Identify which cell holds the provided text, then report its [x, y] central coordinate. 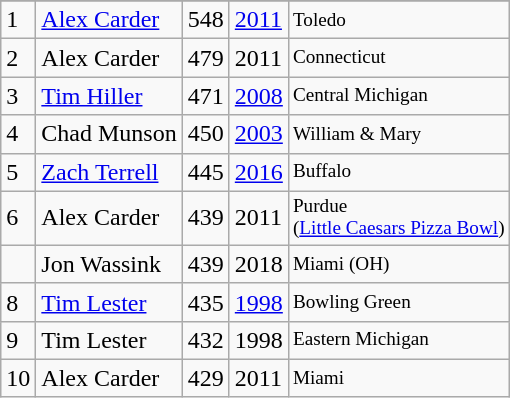
471 [206, 96]
435 [206, 302]
2018 [258, 264]
548 [206, 20]
2 [18, 58]
Bowling Green [398, 302]
2003 [258, 134]
479 [206, 58]
432 [206, 340]
6 [18, 218]
Miami (OH) [398, 264]
Central Michigan [398, 96]
10 [18, 378]
Toledo [398, 20]
William & Mary [398, 134]
2008 [258, 96]
8 [18, 302]
Purdue(Little Caesars Pizza Bowl) [398, 218]
5 [18, 172]
Tim Hiller [109, 96]
Jon Wassink [109, 264]
2016 [258, 172]
Zach Terrell [109, 172]
429 [206, 378]
Connecticut [398, 58]
Chad Munson [109, 134]
Eastern Michigan [398, 340]
1 [18, 20]
450 [206, 134]
Buffalo [398, 172]
9 [18, 340]
445 [206, 172]
Miami [398, 378]
3 [18, 96]
4 [18, 134]
